Determine the (X, Y) coordinate at the center of the cell enclosing the given text.  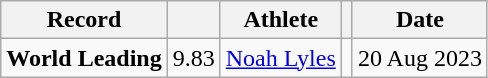
Athlete (280, 20)
Date (420, 20)
Noah Lyles (280, 58)
20 Aug 2023 (420, 58)
9.83 (194, 58)
Record (84, 20)
World Leading (84, 58)
